Find where the given text appears and provide that cell's center as [x, y] coordinate. 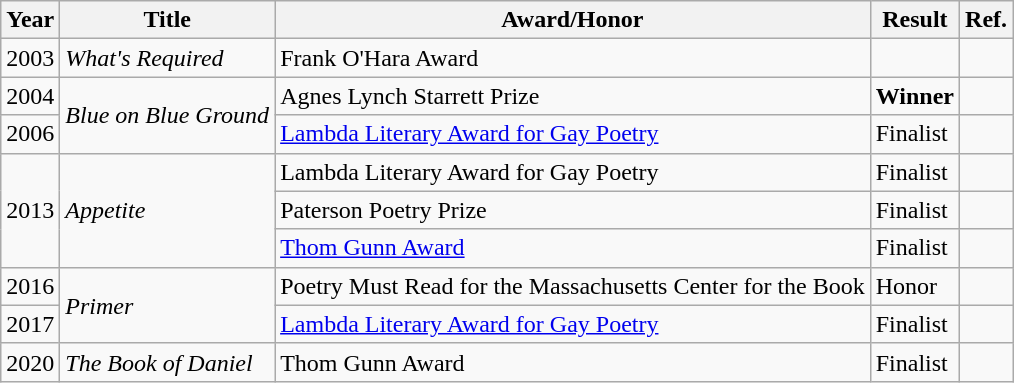
Year [30, 20]
Frank O'Hara Award [573, 58]
Appetite [168, 210]
2017 [30, 324]
Agnes Lynch Starrett Prize [573, 96]
Result [914, 20]
Title [168, 20]
2016 [30, 286]
Blue on Blue Ground [168, 115]
What's Required [168, 58]
Honor [914, 286]
Ref. [986, 20]
2006 [30, 134]
2004 [30, 96]
The Book of Daniel [168, 362]
Poetry Must Read for the Massachusetts Center for the Book [573, 286]
2013 [30, 210]
2020 [30, 362]
Primer [168, 305]
Award/Honor [573, 20]
Winner [914, 96]
2003 [30, 58]
Paterson Poetry Prize [573, 210]
